Identify which cell holds the provided text, then report its (X, Y) central coordinate. 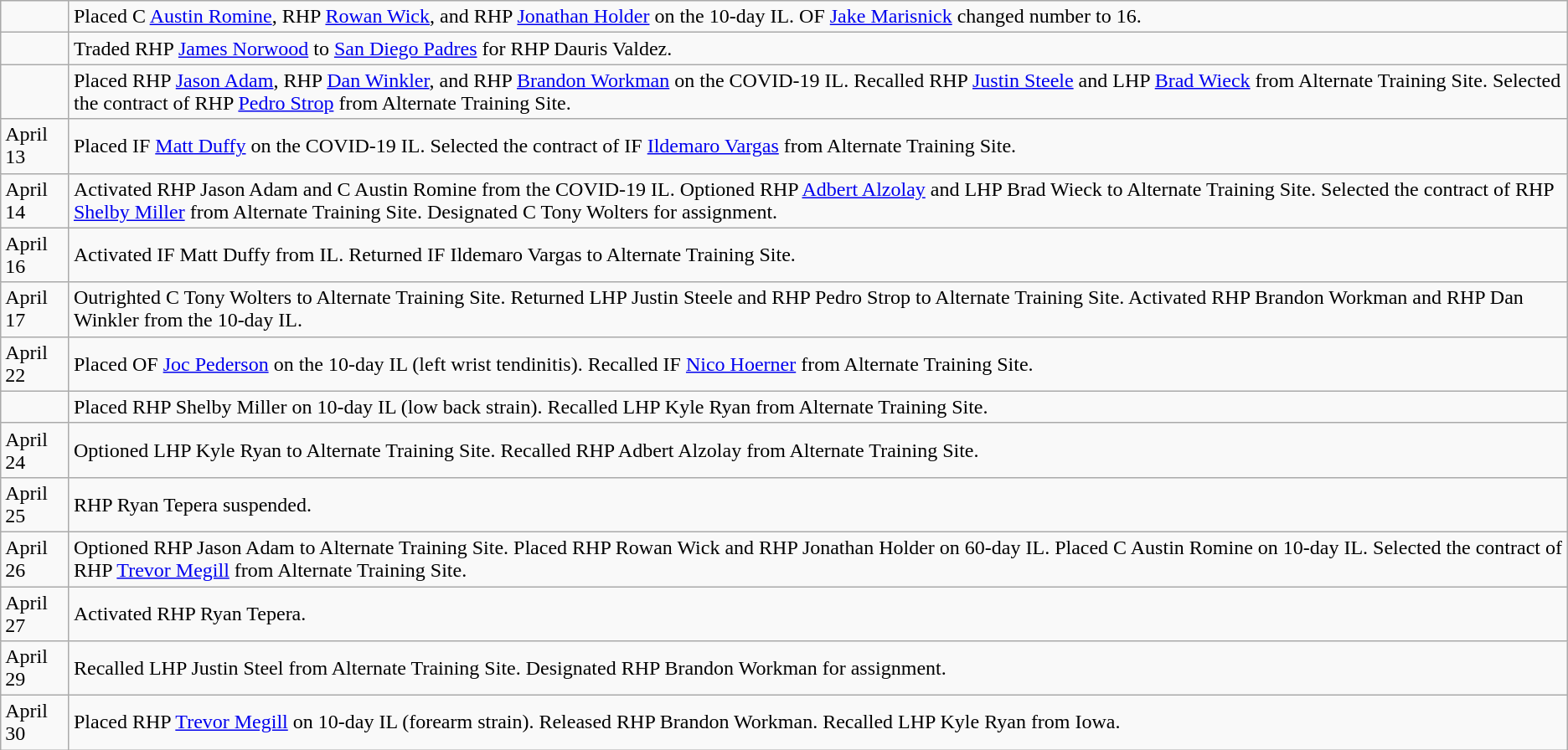
Activated RHP Ryan Tepera. (818, 613)
April 30 (35, 723)
Placed IF Matt Duffy on the COVID-19 IL. Selected the contract of IF Ildemaro Vargas from Alternate Training Site. (818, 146)
April 24 (35, 450)
Activated IF Matt Duffy from IL. Returned IF Ildemaro Vargas to Alternate Training Site. (818, 254)
Recalled LHP Justin Steel from Alternate Training Site. Designated RHP Brandon Workman for assignment. (818, 668)
April 17 (35, 310)
April 16 (35, 254)
April 29 (35, 668)
April 25 (35, 504)
April 26 (35, 559)
April 13 (35, 146)
April 22 (35, 363)
RHP Ryan Tepera suspended. (818, 504)
April 14 (35, 201)
Optioned LHP Kyle Ryan to Alternate Training Site. Recalled RHP Adbert Alzolay from Alternate Training Site. (818, 450)
Placed RHP Trevor Megill on 10-day IL (forearm strain). Released RHP Brandon Workman. Recalled LHP Kyle Ryan from Iowa. (818, 723)
Placed RHP Shelby Miller on 10-day IL (low back strain). Recalled LHP Kyle Ryan from Alternate Training Site. (818, 407)
April 27 (35, 613)
Placed C Austin Romine, RHP Rowan Wick, and RHP Jonathan Holder on the 10-day IL. OF Jake Marisnick changed number to 16. (818, 17)
Placed OF Joc Pederson on the 10-day IL (left wrist tendinitis). Recalled IF Nico Hoerner from Alternate Training Site. (818, 363)
Traded RHP James Norwood to San Diego Padres for RHP Dauris Valdez. (818, 49)
